Scan for the cell matching the given text and deliver its (X, Y) coordinate at center. 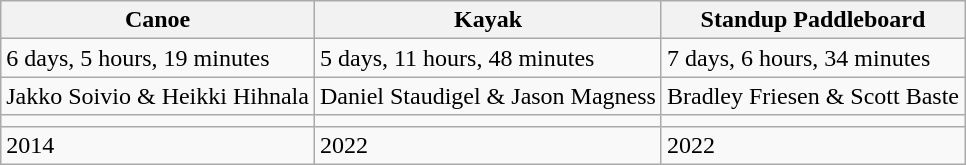
6 days, 5 hours, 19 minutes (158, 58)
Jakko Soivio & Heikki Hihnala (158, 96)
Canoe (158, 20)
5 days, 11 hours, 48 minutes (488, 58)
7 days, 6 hours, 34 minutes (812, 58)
Standup Paddleboard (812, 20)
2014 (158, 145)
Daniel Staudigel & Jason Magness (488, 96)
Bradley Friesen & Scott Baste (812, 96)
Kayak (488, 20)
